Extract the [X, Y] coordinate from the center of the cell holding the provided text.  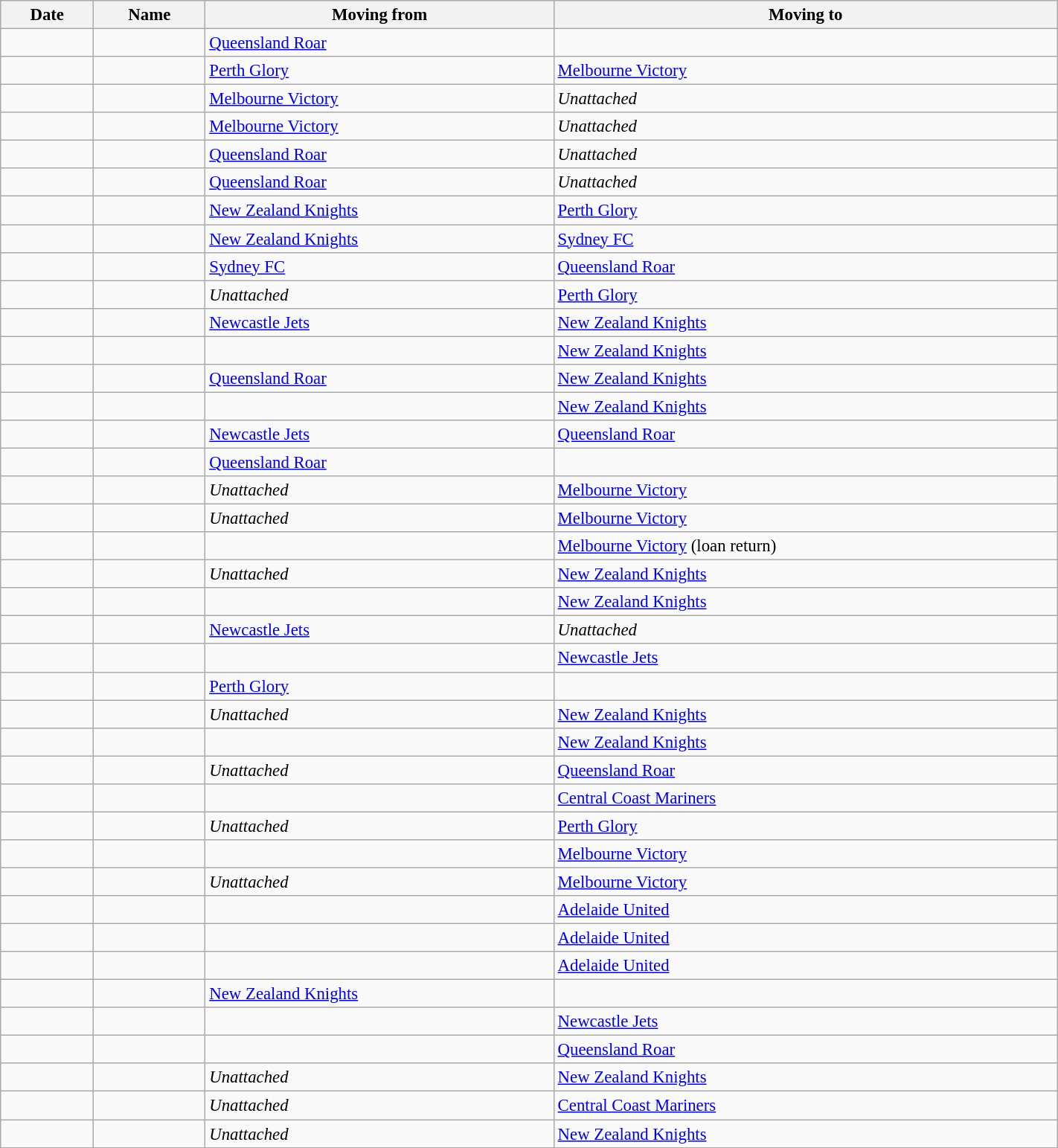
Moving to [805, 15]
Date [48, 15]
Melbourne Victory (loan return) [805, 546]
Name [150, 15]
Moving from [379, 15]
